Provide the (X, Y) coordinate of the cell's center where the given text is located.  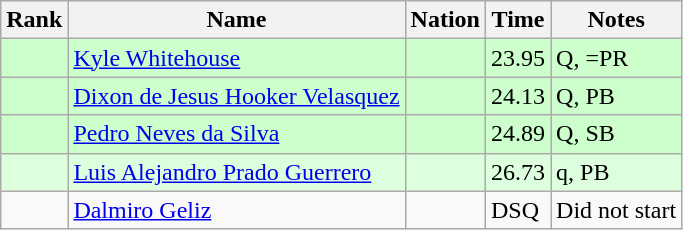
Notes (616, 20)
DSQ (518, 210)
Name (236, 20)
Pedro Neves da Silva (236, 134)
Rank (34, 20)
Q, =PR (616, 58)
Kyle Whitehouse (236, 58)
Dixon de Jesus Hooker Velasquez (236, 96)
q, PB (616, 172)
24.13 (518, 96)
Q, SB (616, 134)
24.89 (518, 134)
Q, PB (616, 96)
23.95 (518, 58)
Luis Alejandro Prado Guerrero (236, 172)
Did not start (616, 210)
26.73 (518, 172)
Dalmiro Geliz (236, 210)
Time (518, 20)
Nation (445, 20)
